Search for the cell housing the specified text and yield its [x, y] center coordinate. 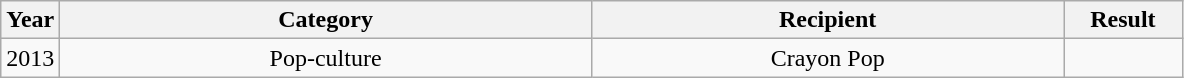
Pop-culture [326, 58]
Category [326, 20]
Year [30, 20]
Crayon Pop [827, 58]
Result [1123, 20]
2013 [30, 58]
Recipient [827, 20]
